Pinpoint the cell where the given text exists, returning its [x, y] midpoint coordinate. 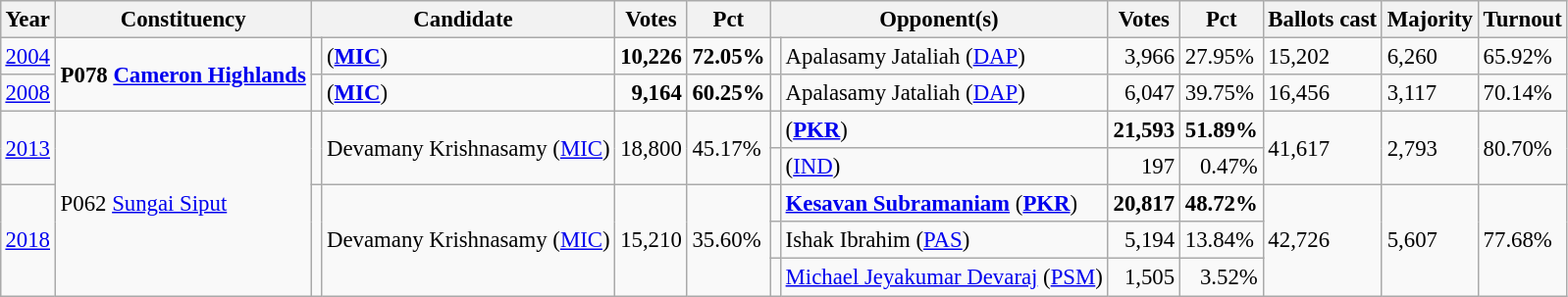
0.47% [1221, 167]
2,793 [1430, 149]
3,966 [1144, 56]
39.75% [1221, 93]
9,164 [652, 93]
Constituency [183, 20]
Year [27, 20]
3,117 [1430, 93]
10,226 [652, 56]
21,593 [1144, 130]
Ishak Ibrahim (PAS) [944, 240]
2004 [27, 56]
77.68% [1523, 241]
15,202 [1323, 56]
6,260 [1430, 56]
P062 Sungai Siput [183, 204]
60.25% [728, 93]
5,194 [1144, 240]
2013 [27, 149]
41,617 [1323, 149]
65.92% [1523, 56]
13.84% [1221, 240]
45.17% [728, 149]
1,505 [1144, 277]
72.05% [728, 56]
51.89% [1221, 130]
197 [1144, 167]
P078 Cameron Highlands [183, 74]
48.72% [1221, 204]
Kesavan Subramaniam (PKR) [944, 204]
Turnout [1523, 20]
16,456 [1323, 93]
18,800 [652, 149]
5,607 [1430, 241]
Candidate [463, 20]
27.95% [1221, 56]
Michael Jeyakumar Devaraj (PSM) [944, 277]
Opponent(s) [939, 20]
Majority [1430, 20]
Ballots cast [1323, 20]
6,047 [1144, 93]
15,210 [652, 241]
35.60% [728, 241]
3.52% [1221, 277]
42,726 [1323, 241]
(IND) [944, 167]
(PKR) [944, 130]
2008 [27, 93]
80.70% [1523, 149]
2018 [27, 241]
20,817 [1144, 204]
70.14% [1523, 93]
